Provide the [x, y] coordinate of the cell's center where the given text is located.  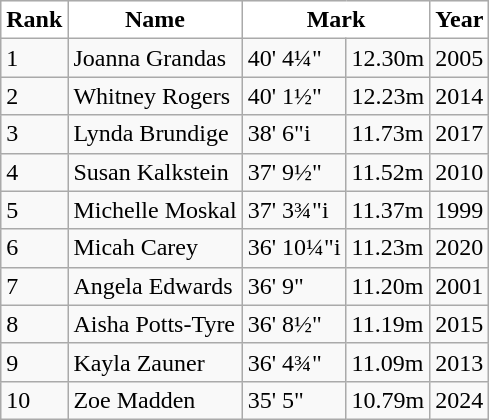
10.79m [388, 400]
8 [34, 324]
Year [460, 20]
40' 4¼" [294, 58]
2010 [460, 172]
2017 [460, 134]
5 [34, 210]
11.23m [388, 248]
Whitney Rogers [155, 96]
Kayla Zauner [155, 362]
3 [34, 134]
38' 6"i [294, 134]
37' 9½" [294, 172]
36' 9" [294, 286]
Angela Edwards [155, 286]
1 [34, 58]
10 [34, 400]
2013 [460, 362]
Aisha Potts-Tyre [155, 324]
6 [34, 248]
2 [34, 96]
12.30m [388, 58]
2001 [460, 286]
11.20m [388, 286]
37' 3¾"i [294, 210]
Michelle Moskal [155, 210]
Name [155, 20]
4 [34, 172]
1999 [460, 210]
11.19m [388, 324]
Joanna Grandas [155, 58]
2014 [460, 96]
36' 8½" [294, 324]
2005 [460, 58]
40' 1½" [294, 96]
36' 4¾" [294, 362]
Zoe Madden [155, 400]
11.73m [388, 134]
36' 10¼"i [294, 248]
Rank [34, 20]
Susan Kalkstein [155, 172]
35' 5" [294, 400]
Mark [336, 20]
2024 [460, 400]
2020 [460, 248]
11.37m [388, 210]
Lynda Brundige [155, 134]
Micah Carey [155, 248]
7 [34, 286]
2015 [460, 324]
11.09m [388, 362]
11.52m [388, 172]
9 [34, 362]
12.23m [388, 96]
